Find where the given text appears and provide that cell's center as [X, Y] coordinate. 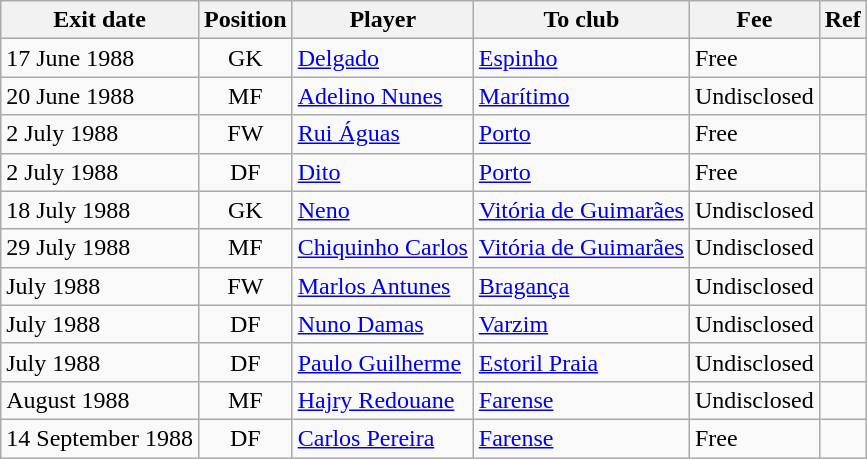
Fee [754, 20]
17 June 1988 [100, 58]
Hajry Redouane [382, 400]
August 1988 [100, 400]
To club [581, 20]
Nuno Damas [382, 324]
Espinho [581, 58]
Adelino Nunes [382, 96]
Estoril Praia [581, 362]
Exit date [100, 20]
Ref [842, 20]
Dito [382, 172]
18 July 1988 [100, 210]
Carlos Pereira [382, 438]
Paulo Guilherme [382, 362]
20 June 1988 [100, 96]
Position [245, 20]
Delgado [382, 58]
Varzim [581, 324]
14 September 1988 [100, 438]
Marlos Antunes [382, 286]
Rui Águas [382, 134]
Bragança [581, 286]
Neno [382, 210]
Chiquinho Carlos [382, 248]
Player [382, 20]
29 July 1988 [100, 248]
Marítimo [581, 96]
